Determine the (X, Y) coordinate at the center of the cell enclosing the given text.  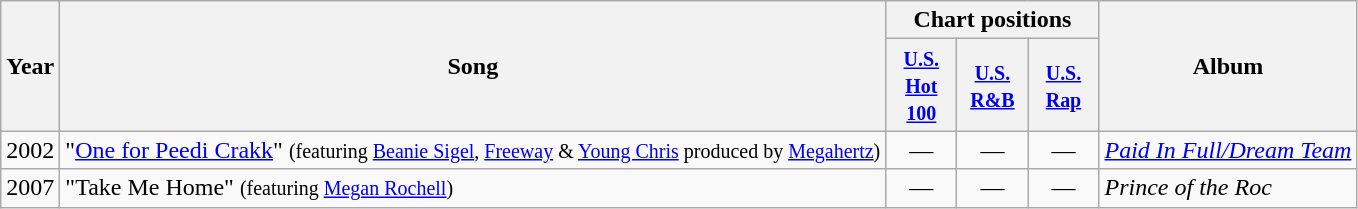
"Take Me Home" (featuring Megan Rochell) (473, 188)
Prince of the Roc (1228, 188)
"One for Peedi Crakk" (featuring Beanie Sigel, Freeway & Young Chris produced by Megahertz) (473, 150)
Chart positions (992, 20)
U.S. Rap (1064, 85)
2007 (30, 188)
2002 (30, 150)
U.S. Hot 100 (922, 85)
Album (1228, 66)
Song (473, 66)
Paid In Full/Dream Team (1228, 150)
U.S. R&B (992, 85)
Year (30, 66)
